Determine the (X, Y) coordinate at the center of the cell enclosing the given text.  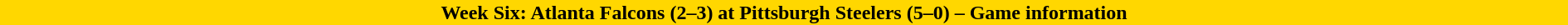
Week Six: Atlanta Falcons (2–3) at Pittsburgh Steelers (5–0) – Game information (784, 12)
